Extract the (X, Y) coordinate from the center of the cell holding the provided text.  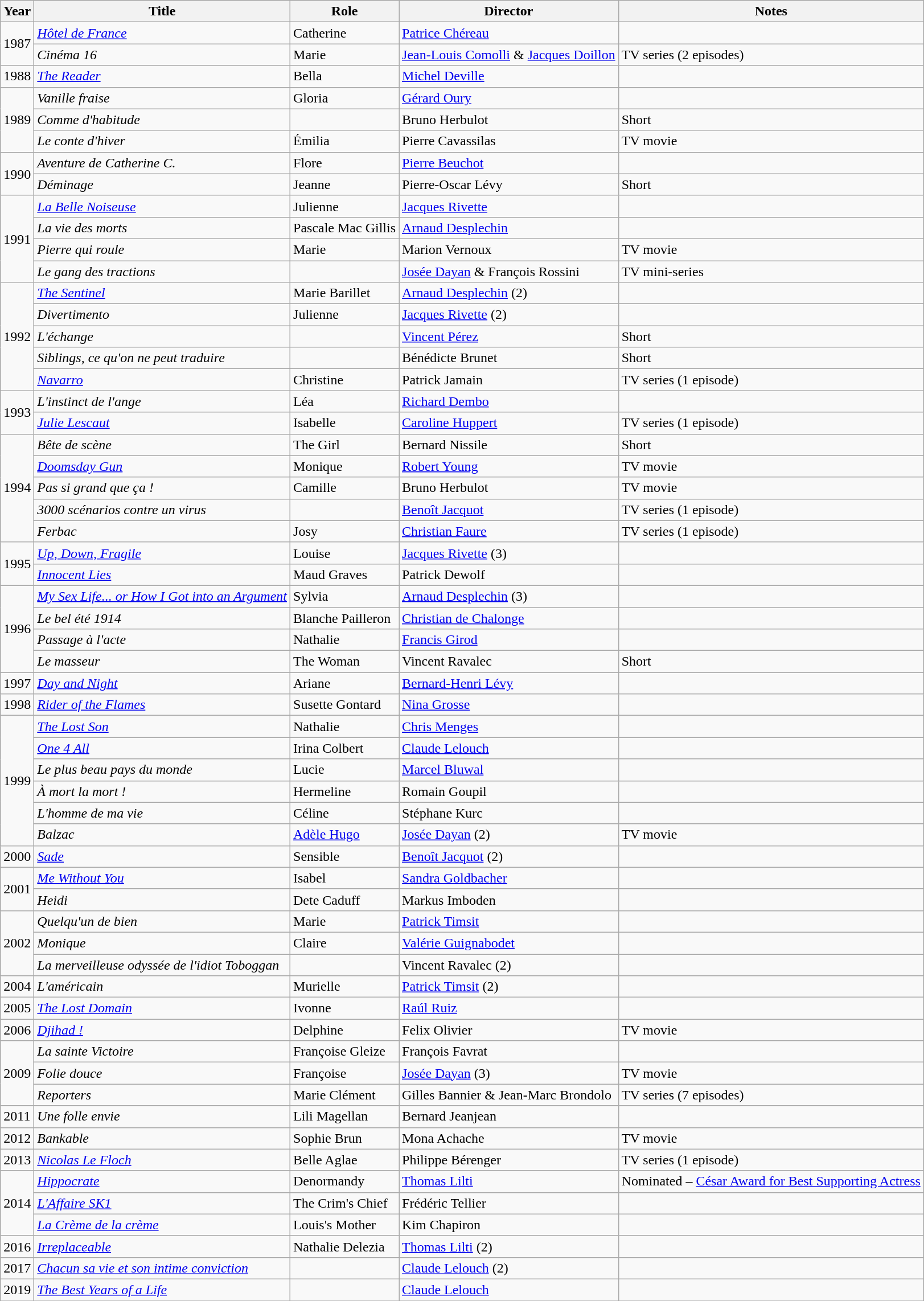
Sylvia (345, 596)
Mona Achache (509, 1138)
2004 (17, 987)
Christian Faure (509, 531)
Marion Vernoux (509, 249)
Bernard-Henri Lévy (509, 683)
Patrick Timsit (2) (509, 987)
Pierre-Oscar Lévy (509, 184)
Bénédicte Brunet (509, 358)
One 4 All (162, 748)
1997 (17, 683)
Nina Grosse (509, 705)
1987 (17, 44)
Thomas Lilti (509, 1181)
Day and Night (162, 683)
Heidi (162, 900)
Philippe Bérenger (509, 1160)
Françoise (345, 1073)
Benoît Jacquot (509, 510)
Bête de scène (162, 445)
Title (162, 11)
Françoise Gleize (345, 1052)
L'Affaire SK1 (162, 1203)
Patrick Jamain (509, 380)
Reporters (162, 1095)
Richard Dembo (509, 401)
2013 (17, 1160)
Marie Barillet (345, 293)
Louis's Mother (345, 1225)
Émilia (345, 141)
Jeanne (345, 184)
Michel Deville (509, 76)
Quelqu'un de bien (162, 921)
Notes (771, 11)
1998 (17, 705)
Le gang des tractions (162, 272)
L'homme de ma vie (162, 813)
Catherine (345, 33)
Djihad ! (162, 1030)
Doomsday Gun (162, 466)
Divertimento (162, 315)
Ferbac (162, 531)
1993 (17, 412)
La merveilleuse odyssée de l'idiot Toboggan (162, 965)
Comme d'habitude (162, 120)
Adèle Hugo (345, 835)
Isabel (345, 878)
My Sex Life... or How I Got into an Argument (162, 596)
Cinéma 16 (162, 55)
2019 (17, 1290)
Sophie Brun (345, 1138)
2000 (17, 856)
2011 (17, 1117)
Christian de Chalonge (509, 618)
Hôtel de France (162, 33)
À mort la mort ! (162, 791)
Robert Young (509, 466)
Maud Graves (345, 574)
Denormandy (345, 1181)
Pierre Cavassilas (509, 141)
2012 (17, 1138)
Bella (345, 76)
Role (345, 11)
1988 (17, 76)
Chacun sa vie et son intime conviction (162, 1268)
The Best Years of a Life (162, 1290)
Isabelle (345, 423)
François Favrat (509, 1052)
L'instinct de l'ange (162, 401)
Jacques Rivette (2) (509, 315)
Sandra Goldbacher (509, 878)
2006 (17, 1030)
Nominated – César Award for Best Supporting Actress (771, 1181)
Belle Aglae (345, 1160)
Bankable (162, 1138)
1991 (17, 239)
Pas si grand que ça ! (162, 488)
Pascale Mac Gillis (345, 228)
Lili Magellan (345, 1117)
Céline (345, 813)
The Reader (162, 76)
1996 (17, 629)
Irreplaceable (162, 1246)
1999 (17, 781)
Siblings, ce qu'on ne peut traduire (162, 358)
2016 (17, 1246)
Christine (345, 380)
Josée Dayan & François Rossini (509, 272)
Léa (345, 401)
Year (17, 11)
Hermeline (345, 791)
Navarro (162, 380)
Le masseur (162, 662)
La vie des morts (162, 228)
Patrick Dewolf (509, 574)
Pierre Beuchot (509, 163)
Vincent Ravalec (509, 662)
Marie Clément (345, 1095)
The Girl (345, 445)
2001 (17, 889)
Claire (345, 943)
Déminage (162, 184)
Josy (345, 531)
1990 (17, 174)
Josée Dayan (2) (509, 835)
Blanche Pailleron (345, 618)
Caroline Huppert (509, 423)
Kim Chapiron (509, 1225)
Camille (345, 488)
Valérie Guignabodet (509, 943)
Arnaud Desplechin (509, 228)
La Belle Noiseuse (162, 206)
Vincent Pérez (509, 336)
Ariane (345, 683)
Patrice Chéreau (509, 33)
Jacques Rivette (3) (509, 553)
1995 (17, 564)
Sade (162, 856)
Arnaud Desplechin (3) (509, 596)
Nicolas Le Floch (162, 1160)
The Lost Domain (162, 1008)
The Lost Son (162, 727)
The Sentinel (162, 293)
Une folle envie (162, 1117)
Hippocrate (162, 1181)
Patrick Timsit (509, 921)
Folie douce (162, 1073)
Josée Dayan (3) (509, 1073)
L'échange (162, 336)
2009 (17, 1073)
Innocent Lies (162, 574)
Francis Girod (509, 640)
Marcel Bluwal (509, 770)
TV mini-series (771, 272)
2002 (17, 943)
Jacques Rivette (509, 206)
Aventure de Catherine C. (162, 163)
Raúl Ruiz (509, 1008)
Nathalie Delezia (345, 1246)
La sainte Victoire (162, 1052)
Susette Gontard (345, 705)
TV series (2 episodes) (771, 55)
Gérard Oury (509, 98)
Chris Menges (509, 727)
Passage à l'acte (162, 640)
Director (509, 11)
The Woman (345, 662)
Sensible (345, 856)
Me Without You (162, 878)
Vincent Ravalec (2) (509, 965)
Frédéric Tellier (509, 1203)
Bernard Nissile (509, 445)
Ivonne (345, 1008)
Dete Caduff (345, 900)
TV series (7 episodes) (771, 1095)
Felix Olivier (509, 1030)
Murielle (345, 987)
Arnaud Desplechin (2) (509, 293)
2017 (17, 1268)
Romain Goupil (509, 791)
Stéphane Kurc (509, 813)
Bernard Jeanjean (509, 1117)
Gilles Bannier & Jean-Marc Brondolo (509, 1095)
Flore (345, 163)
The Crim's Chief (345, 1203)
1989 (17, 120)
Gloria (345, 98)
Julie Lescaut (162, 423)
3000 scénarios contre un virus (162, 510)
Benoît Jacquot (2) (509, 856)
Le conte d'hiver (162, 141)
Louise (345, 553)
Delphine (345, 1030)
Le bel été 1914 (162, 618)
Rider of the Flames (162, 705)
L'américain (162, 987)
Markus Imboden (509, 900)
1994 (17, 488)
Thomas Lilti (2) (509, 1246)
1992 (17, 336)
Balzac (162, 835)
2005 (17, 1008)
2014 (17, 1203)
Irina Colbert (345, 748)
Pierre qui roule (162, 249)
Vanille fraise (162, 98)
Up, Down, Fragile (162, 553)
La Crème de la crème (162, 1225)
Claude Lelouch (2) (509, 1268)
Lucie (345, 770)
Jean-Louis Comolli & Jacques Doillon (509, 55)
Le plus beau pays du monde (162, 770)
